Locate the cell with the specified text and output its [x, y] center coordinate. 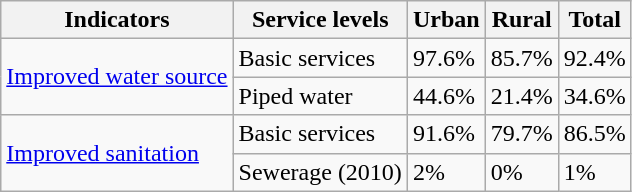
79.7% [522, 134]
21.4% [522, 96]
Rural [522, 20]
Sewerage (2010) [320, 172]
92.4% [594, 58]
97.6% [446, 58]
86.5% [594, 134]
85.7% [522, 58]
1% [594, 172]
Improved sanitation [117, 153]
2% [446, 172]
Urban [446, 20]
0% [522, 172]
44.6% [446, 96]
Piped water [320, 96]
91.6% [446, 134]
Indicators [117, 20]
Service levels [320, 20]
Total [594, 20]
Improved water source [117, 77]
34.6% [594, 96]
